Return [x, y] of the center of cell containing provided text 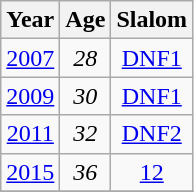
2015 [30, 172]
32 [86, 134]
2007 [30, 58]
36 [86, 172]
12 [152, 172]
Year [30, 20]
30 [86, 96]
DNF2 [152, 134]
Age [86, 20]
2009 [30, 96]
2011 [30, 134]
28 [86, 58]
Slalom [152, 20]
